Find where the given text appears and provide that cell's center as (x, y) coordinate. 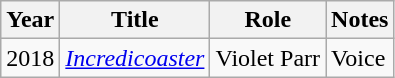
Violet Parr (268, 58)
2018 (30, 58)
Notes (360, 20)
Role (268, 20)
Incredicoaster (135, 58)
Year (30, 20)
Voice (360, 58)
Title (135, 20)
